Determine the [X, Y] coordinate at the center of the cell enclosing the given text.  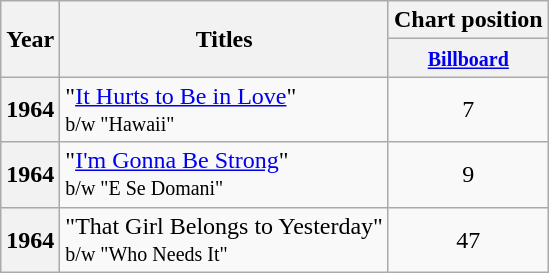
Year [30, 39]
"It Hurts to Be in Love"b/w "Hawaii" [224, 110]
Billboard [468, 58]
"That Girl Belongs to Yesterday"b/w "Who Needs It" [224, 240]
47 [468, 240]
"I'm Gonna Be Strong"b/w "E Se Domani" [224, 174]
Chart position [468, 20]
Titles [224, 39]
9 [468, 174]
7 [468, 110]
